Output the [X, Y] coordinate of the center of the cell containing the given text.  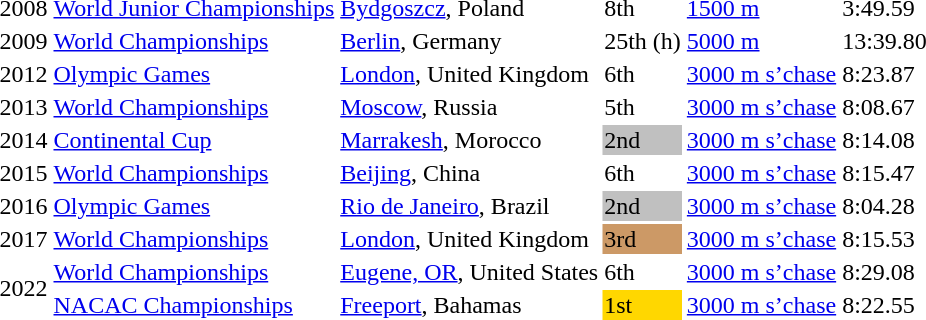
1st [643, 305]
Moscow, Russia [470, 107]
Rio de Janeiro, Brazil [470, 206]
Beijing, China [470, 173]
5th [643, 107]
Marrakesh, Morocco [470, 140]
Continental Cup [194, 140]
Berlin, Germany [470, 41]
NACAC Championships [194, 305]
3rd [643, 239]
Eugene, OR, United States [470, 272]
25th (h) [643, 41]
Freeport, Bahamas [470, 305]
5000 m [761, 41]
